From the cell containing the given text, extract its center point as (x, y) coordinate. 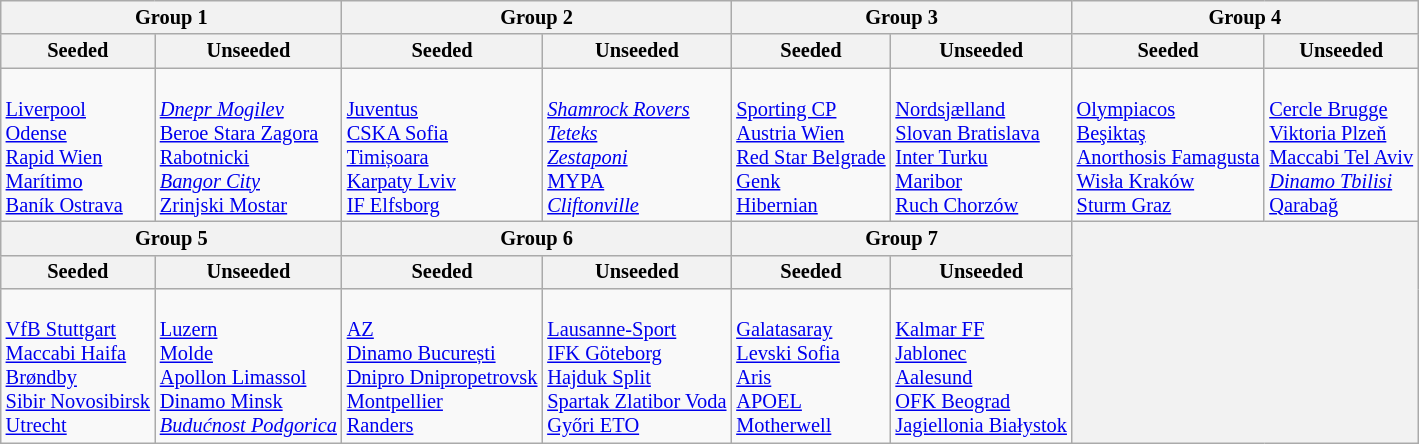
Group 7 (901, 238)
Sporting CP Austria Wien Red Star Belgrade Genk Hibernian (810, 145)
VfB Stuttgart Maccabi Haifa Brøndby Sibir Novosibirsk Utrecht (78, 366)
Group 5 (172, 238)
Dnepr Mogilev Beroe Stara Zagora Rabotnicki Bangor City Zrinjski Mostar (248, 145)
Shamrock Rovers Teteks Zestaponi MYPA Cliftonville (636, 145)
Group 3 (901, 17)
Juventus CSKA Sofia Timișoara Karpaty Lviv IF Elfsborg (442, 145)
Olympiacos Beşiktaş Anorthosis Famagusta Wisła Kraków Sturm Graz (1168, 145)
Group 4 (1245, 17)
Group 6 (537, 238)
Lausanne-Sport IFK Göteborg Hajduk Split Spartak Zlatibor Voda Győri ETO (636, 366)
Group 2 (537, 17)
Group 1 (172, 17)
Cercle Brugge Viktoria Plzeň Maccabi Tel Aviv Dinamo Tbilisi Qarabağ (1341, 145)
Kalmar FF Jablonec Aalesund OFK Beograd Jagiellonia Białystok (982, 366)
Luzern Molde Apollon Limassol Dinamo Minsk Budućnost Podgorica (248, 366)
Liverpool Odense Rapid Wien Marítimo Baník Ostrava (78, 145)
Galatasaray Levski Sofia Aris APOEL Motherwell (810, 366)
AZ Dinamo București Dnipro Dnipropetrovsk Montpellier Randers (442, 366)
Nordsjælland Slovan Bratislava Inter Turku Maribor Ruch Chorzów (982, 145)
